Return the (x, y) coordinate for the center point of the cell that contains the specified text.  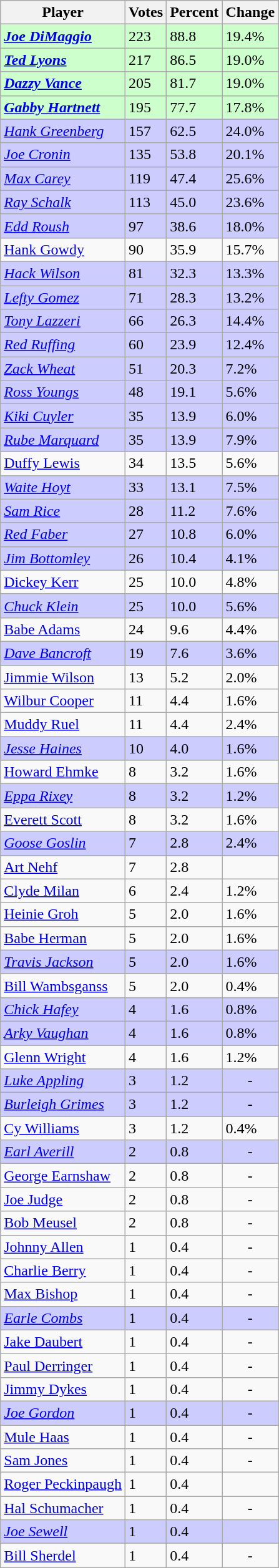
88.8 (195, 36)
34 (145, 463)
18.0% (250, 226)
Joe Judge (63, 1199)
Ross Youngs (63, 392)
Percent (195, 12)
15.7% (250, 249)
Everett Scott (63, 820)
Player (63, 12)
4.4% (250, 629)
Edd Roush (63, 226)
Heinie Groh (63, 914)
38.6 (195, 226)
Luke Appling (63, 1081)
195 (145, 107)
Joe Cronin (63, 155)
28.3 (195, 298)
Max Carey (63, 178)
13.3% (250, 273)
Gabby Hartnett (63, 107)
135 (145, 155)
Jim Bottomley (63, 558)
5.2 (195, 677)
13.5 (195, 463)
13.2% (250, 298)
Wilbur Cooper (63, 701)
157 (145, 131)
23.6% (250, 202)
81 (145, 273)
4.1% (250, 558)
7.5% (250, 487)
66 (145, 321)
Dazzy Vance (63, 84)
3.6% (250, 653)
11.2 (195, 511)
2.0% (250, 677)
25.6% (250, 178)
223 (145, 36)
24 (145, 629)
10.8 (195, 535)
Chuck Klein (63, 606)
Mule Haas (63, 1436)
Charlie Berry (63, 1270)
13.1 (195, 487)
Joe Gordon (63, 1413)
Bob Meusel (63, 1223)
Sam Jones (63, 1461)
Jimmy Dykes (63, 1389)
Art Nehf (63, 867)
Arky Vaughan (63, 1033)
7.2% (250, 369)
13 (145, 677)
119 (145, 178)
Earle Combs (63, 1318)
Travis Jackson (63, 962)
Lefty Gomez (63, 298)
Red Ruffing (63, 345)
14.4% (250, 321)
4.0 (195, 748)
Muddy Ruel (63, 725)
Duffy Lewis (63, 463)
Hank Gowdy (63, 249)
Ray Schalk (63, 202)
90 (145, 249)
Jake Daubert (63, 1342)
Jesse Haines (63, 748)
19.4% (250, 36)
71 (145, 298)
Roger Peckinpaugh (63, 1484)
19.1 (195, 392)
7.6 (195, 653)
Burleigh Grimes (63, 1105)
6 (145, 891)
Cy Williams (63, 1128)
Hank Greenberg (63, 131)
217 (145, 60)
9.6 (195, 629)
81.7 (195, 84)
205 (145, 84)
Hack Wilson (63, 273)
Rube Marquard (63, 440)
Babe Adams (63, 629)
7.9% (250, 440)
20.3 (195, 369)
Earl Averill (63, 1152)
12.4% (250, 345)
28 (145, 511)
Paul Derringer (63, 1365)
2.4 (195, 891)
7.6% (250, 511)
Hal Schumacher (63, 1508)
48 (145, 392)
33 (145, 487)
Jimmie Wilson (63, 677)
Dickey Kerr (63, 582)
Johnny Allen (63, 1247)
24.0% (250, 131)
35.9 (195, 249)
Joe DiMaggio (63, 36)
Waite Hoyt (63, 487)
Goose Goslin (63, 843)
Ted Lyons (63, 60)
Tony Lazzeri (63, 321)
Howard Ehmke (63, 772)
4.8% (250, 582)
Red Faber (63, 535)
Glenn Wright (63, 1057)
Bill Wambsganss (63, 985)
Votes (145, 12)
97 (145, 226)
60 (145, 345)
26.3 (195, 321)
23.9 (195, 345)
Clyde Milan (63, 891)
45.0 (195, 202)
27 (145, 535)
Bill Sherdel (63, 1556)
10 (145, 748)
Dave Bancroft (63, 653)
47.4 (195, 178)
51 (145, 369)
113 (145, 202)
Eppa Rixey (63, 796)
86.5 (195, 60)
26 (145, 558)
Zack Wheat (63, 369)
20.1% (250, 155)
53.8 (195, 155)
Max Bishop (63, 1294)
Change (250, 12)
10.4 (195, 558)
32.3 (195, 273)
Babe Herman (63, 938)
62.5 (195, 131)
19 (145, 653)
Kiki Cuyler (63, 416)
Chick Hafey (63, 1009)
George Earnshaw (63, 1176)
Joe Sewell (63, 1532)
17.8% (250, 107)
77.7 (195, 107)
Sam Rice (63, 511)
